Find where the given text appears and provide that cell's center as (X, Y) coordinate. 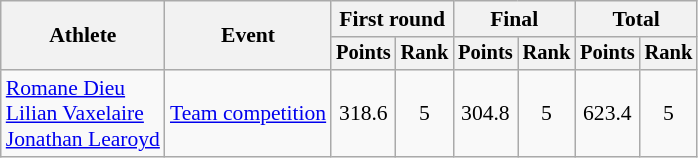
Romane DieuLilian VaxelaireJonathan Learoyd (83, 114)
Total (636, 19)
318.6 (363, 114)
623.4 (607, 114)
Event (248, 36)
Team competition (248, 114)
Athlete (83, 36)
304.8 (485, 114)
First round (392, 19)
Final (514, 19)
